Output the (X, Y) coordinate of the center of the cell containing the given text.  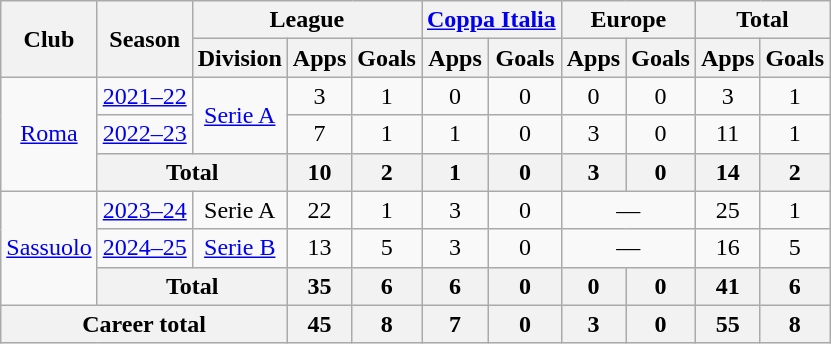
55 (727, 324)
Roma (49, 134)
2024–25 (144, 248)
Sassuolo (49, 248)
Europe (628, 20)
2021–22 (144, 96)
22 (319, 210)
25 (727, 210)
14 (727, 172)
16 (727, 248)
Division (240, 58)
11 (727, 134)
League (306, 20)
Coppa Italia (492, 20)
41 (727, 286)
2022–23 (144, 134)
Serie B (240, 248)
35 (319, 286)
2023–24 (144, 210)
45 (319, 324)
10 (319, 172)
Season (144, 39)
Club (49, 39)
Career total (144, 324)
13 (319, 248)
